Capture the cell that displays the provided text and extract its [X, Y] central coordinate. 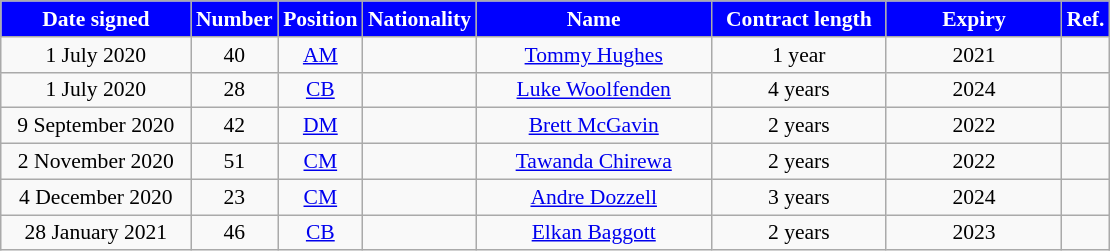
9 September 2020 [96, 126]
4 December 2020 [96, 197]
4 years [798, 90]
2021 [974, 55]
AM [320, 55]
Elkan Baggott [594, 233]
Contract length [798, 19]
Andre Dozzell [594, 197]
51 [234, 162]
28 [234, 90]
Expiry [974, 19]
2023 [974, 233]
23 [234, 197]
Position [320, 19]
Nationality [420, 19]
40 [234, 55]
Number [234, 19]
Name [594, 19]
3 years [798, 197]
Date signed [96, 19]
Luke Woolfenden [594, 90]
1 year [798, 55]
DM [320, 126]
Tawanda Chirewa [594, 162]
Tommy Hughes [594, 55]
Brett McGavin [594, 126]
Ref. [1086, 19]
46 [234, 233]
28 January 2021 [96, 233]
42 [234, 126]
2 November 2020 [96, 162]
